Capture the cell that displays the provided text and extract its [X, Y] central coordinate. 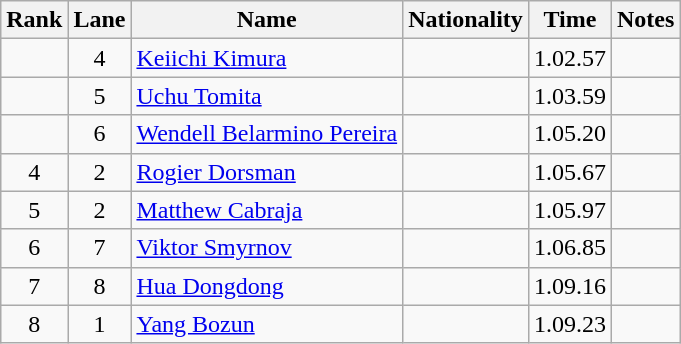
Nationality [466, 20]
1.05.67 [570, 172]
Viktor Smyrnov [267, 248]
Rogier Dorsman [267, 172]
1.03.59 [570, 96]
1.09.23 [570, 324]
1.06.85 [570, 248]
1.02.57 [570, 58]
Lane [100, 20]
1.09.16 [570, 286]
Notes [645, 20]
Uchu Tomita [267, 96]
Matthew Cabraja [267, 210]
Wendell Belarmino Pereira [267, 134]
1.05.20 [570, 134]
Yang Bozun [267, 324]
Time [570, 20]
Name [267, 20]
Hua Dongdong [267, 286]
1.05.97 [570, 210]
Keiichi Kimura [267, 58]
1 [100, 324]
Rank [34, 20]
